Locate the cell with the specified text and output its (X, Y) center coordinate. 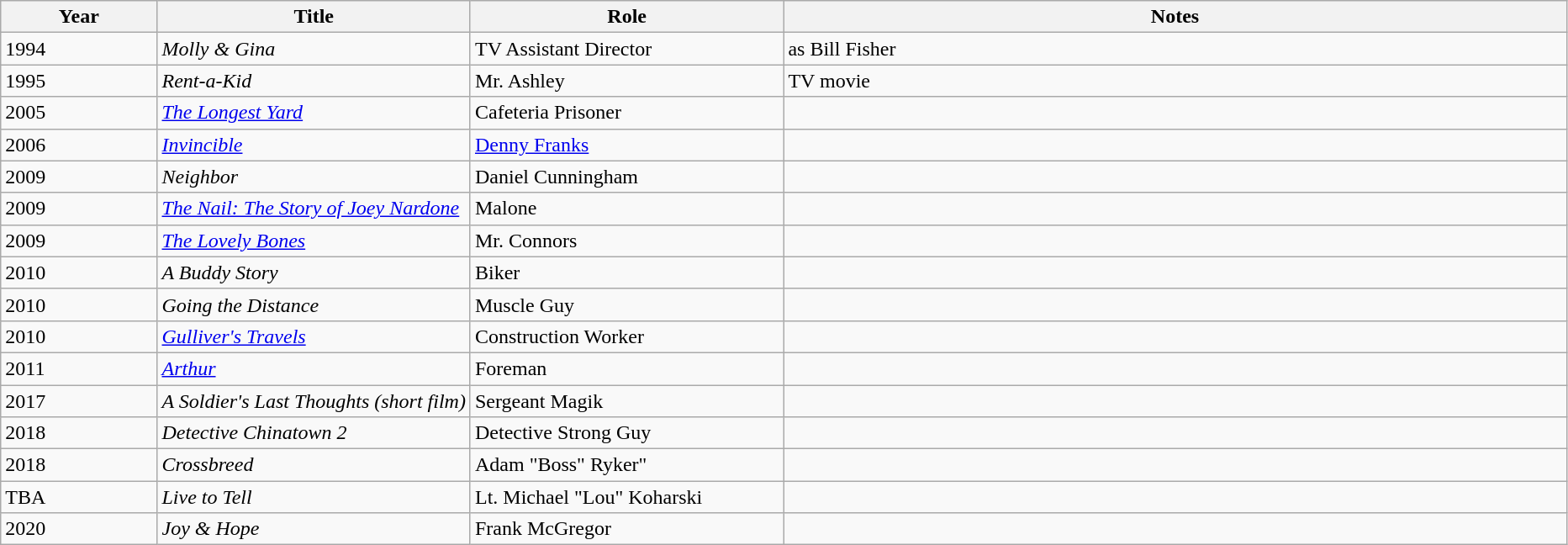
Frank McGregor (626, 529)
as Bill Fisher (1175, 49)
Biker (626, 272)
Sergeant Magik (626, 401)
2011 (79, 368)
Muscle Guy (626, 304)
Denny Franks (626, 145)
A Buddy Story (314, 272)
Live to Tell (314, 497)
TV movie (1175, 81)
Mr. Connors (626, 241)
Neighbor (314, 177)
Detective Strong Guy (626, 433)
Mr. Ashley (626, 81)
2020 (79, 529)
2017 (79, 401)
Construction Worker (626, 336)
Joy & Hope (314, 529)
TV Assistant Director (626, 49)
Title (314, 17)
Year (79, 17)
Gulliver's Travels (314, 336)
Invincible (314, 145)
Molly & Gina (314, 49)
The Nail: The Story of Joey Nardone (314, 209)
2005 (79, 113)
A Soldier's Last Thoughts (short film) (314, 401)
Malone (626, 209)
TBA (79, 497)
Lt. Michael "Lou" Koharski (626, 497)
Notes (1175, 17)
The Lovely Bones (314, 241)
Detective Chinatown 2 (314, 433)
Adam "Boss" Ryker" (626, 465)
2006 (79, 145)
The Longest Yard (314, 113)
Daniel Cunningham (626, 177)
Foreman (626, 368)
Rent-a-Kid (314, 81)
1994 (79, 49)
Arthur (314, 368)
Crossbreed (314, 465)
Cafeteria Prisoner (626, 113)
Role (626, 17)
Going the Distance (314, 304)
1995 (79, 81)
